Detect which cell encompasses the target text, then output its [X, Y] center coordinate. 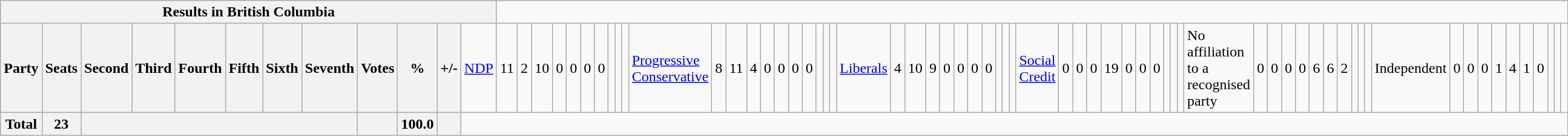
Liberals [864, 68]
No affiliation to a recognised party [1219, 68]
Fifth [244, 68]
8 [719, 68]
Total [21, 124]
Votes [378, 68]
Social Credit [1038, 68]
Third [154, 68]
Seats [61, 68]
23 [61, 124]
% [418, 68]
+/- [449, 68]
100.0 [418, 124]
Party [21, 68]
19 [1112, 68]
9 [932, 68]
Second [107, 68]
Sixth [282, 68]
Progressive Conservative [670, 68]
NDP [478, 68]
Seventh [329, 68]
Independent [1411, 68]
Results in British Columbia [249, 12]
Fourth [200, 68]
